Detect which cell encompasses the target text, then output its [X, Y] center coordinate. 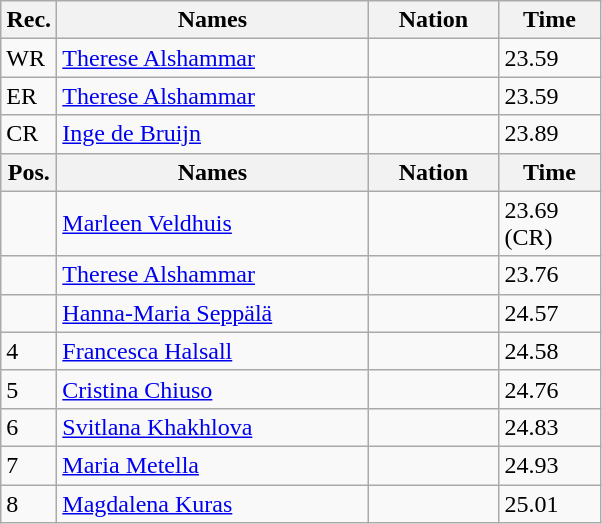
24.83 [550, 427]
23.76 [550, 275]
24.58 [550, 351]
CR [29, 134]
WR [29, 58]
Inge de Bruijn [212, 134]
5 [29, 389]
Francesca Halsall [212, 351]
Hanna-Maria Seppälä [212, 313]
7 [29, 465]
23.69 (CR) [550, 224]
4 [29, 351]
Magdalena Kuras [212, 503]
Cristina Chiuso [212, 389]
23.89 [550, 134]
ER [29, 96]
24.93 [550, 465]
Marleen Veldhuis [212, 224]
Pos. [29, 172]
8 [29, 503]
Rec. [29, 20]
Svitlana Khakhlova [212, 427]
24.57 [550, 313]
6 [29, 427]
25.01 [550, 503]
24.76 [550, 389]
Maria Metella [212, 465]
